Return (X, Y) of the center of cell containing provided text 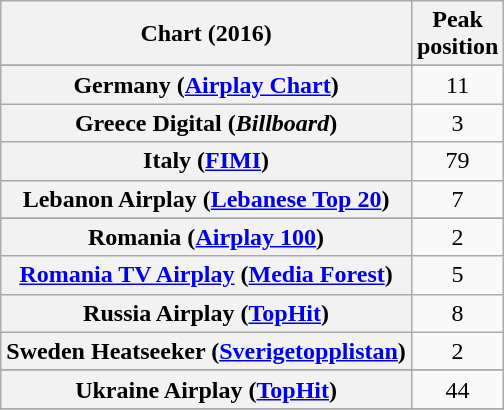
5 (457, 275)
44 (457, 389)
Germany (Airplay Chart) (206, 85)
Peakposition (457, 34)
Ukraine Airplay (TopHit) (206, 389)
Italy (FIMI) (206, 161)
Chart (2016) (206, 34)
Russia Airplay (TopHit) (206, 313)
79 (457, 161)
Romania TV Airplay (Media Forest) (206, 275)
Lebanon Airplay (Lebanese Top 20) (206, 199)
Greece Digital (Billboard) (206, 123)
8 (457, 313)
7 (457, 199)
Romania (Airplay 100) (206, 237)
11 (457, 85)
Sweden Heatseeker (Sverigetopplistan) (206, 351)
3 (457, 123)
